Find where the given text appears and provide that cell's center as [x, y] coordinate. 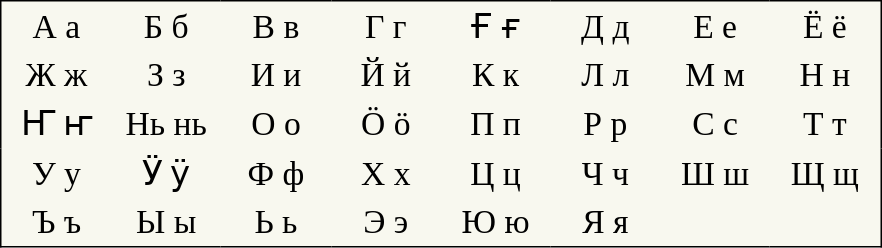
Ф ф [276, 173]
Ц ц [496, 173]
Н н [826, 75]
Ӱ ӱ [166, 173]
Л л [605, 75]
И и [276, 75]
Ҥ ҥ [56, 124]
В в [276, 26]
Й й [386, 75]
Ь ь [276, 222]
Э э [386, 222]
Т т [826, 124]
Б б [166, 26]
У у [56, 173]
Ъ ъ [56, 222]
М м [715, 75]
Щ щ [826, 173]
Ч ч [605, 173]
Ш ш [715, 173]
Я я [605, 222]
Е е [715, 26]
Нь нь [166, 124]
Ж ж [56, 75]
Ғ ғ [496, 26]
З з [166, 75]
Р р [605, 124]
Х х [386, 173]
Г г [386, 26]
А а [56, 26]
Ё ё [826, 26]
Ö ö [386, 124]
С с [715, 124]
Ы ы [166, 222]
О о [276, 124]
Д д [605, 26]
Ю ю [496, 222]
К к [496, 75]
П п [496, 124]
